Pinpoint the cell where the given text exists, returning its [x, y] midpoint coordinate. 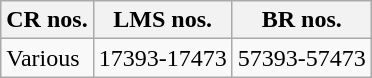
BR nos. [302, 20]
LMS nos. [162, 20]
Various [47, 58]
57393-57473 [302, 58]
CR nos. [47, 20]
17393-17473 [162, 58]
